For the text-containing cell, return its midpoint in [X, Y] coordinate format. 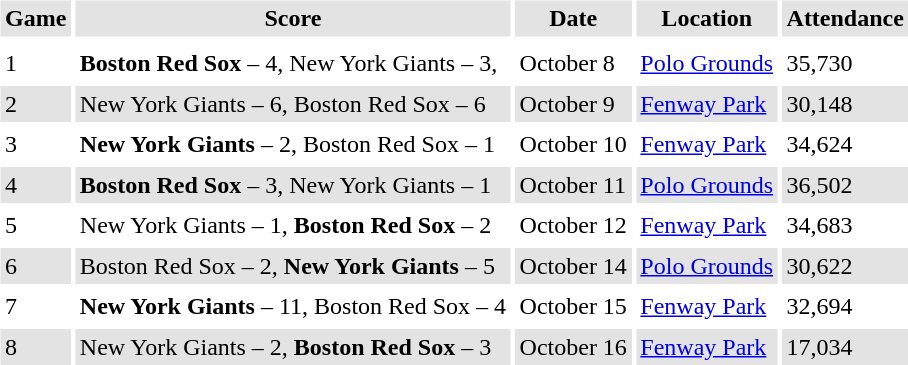
2 [35, 104]
7 [35, 306]
New York Giants – 11, Boston Red Sox – 4 [292, 306]
Boston Red Sox – 3, New York Giants – 1 [292, 185]
36,502 [845, 185]
Location [707, 18]
32,694 [845, 306]
Boston Red Sox – 4, New York Giants – 3, [292, 64]
1 [35, 64]
October 10 [573, 144]
30,148 [845, 104]
4 [35, 185]
October 9 [573, 104]
Attendance [845, 18]
3 [35, 144]
34,624 [845, 144]
October 11 [573, 185]
New York Giants – 6, Boston Red Sox – 6 [292, 104]
8 [35, 347]
34,683 [845, 226]
New York Giants – 2, Boston Red Sox – 3 [292, 347]
New York Giants – 1, Boston Red Sox – 2 [292, 226]
5 [35, 226]
October 15 [573, 306]
Score [292, 18]
October 8 [573, 64]
17,034 [845, 347]
30,622 [845, 266]
New York Giants – 2, Boston Red Sox – 1 [292, 144]
Game [35, 18]
October 12 [573, 226]
Boston Red Sox – 2, New York Giants – 5 [292, 266]
35,730 [845, 64]
Date [573, 18]
6 [35, 266]
October 14 [573, 266]
October 16 [573, 347]
